Output the (x, y) coordinate of the center of the cell containing the given text.  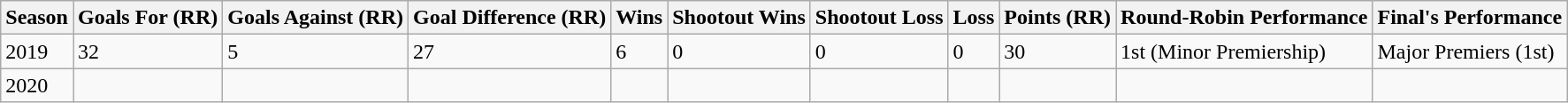
Wins (639, 18)
Goals Against (RR) (316, 18)
Round-Robin Performance (1244, 18)
1st (Minor Premiership) (1244, 51)
2019 (37, 51)
Major Premiers (1st) (1470, 51)
Goal Difference (RR) (509, 18)
Shootout Loss (879, 18)
27 (509, 51)
5 (316, 51)
30 (1058, 51)
Final's Performance (1470, 18)
Shootout Wins (739, 18)
Loss (974, 18)
6 (639, 51)
32 (147, 51)
Points (RR) (1058, 18)
2020 (37, 85)
Season (37, 18)
Goals For (RR) (147, 18)
